Scan for the cell matching the given text and deliver its [X, Y] coordinate at center. 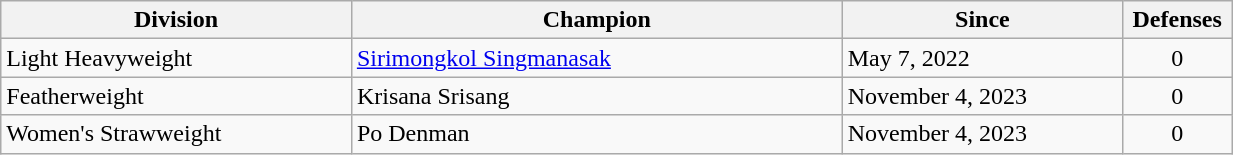
May 7, 2022 [982, 58]
Champion [596, 20]
Defenses [1178, 20]
Krisana Srisang [596, 96]
Women's Strawweight [176, 134]
Since [982, 20]
Featherweight [176, 96]
Po Denman [596, 134]
Division [176, 20]
Sirimongkol Singmanasak [596, 58]
Light Heavyweight [176, 58]
